Find where the given text appears and provide that cell's center as [x, y] coordinate. 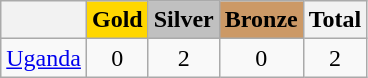
Total [335, 20]
Bronze [261, 20]
Uganda [44, 58]
Gold [117, 20]
Silver [184, 20]
